Return (X, Y) of the center of cell containing provided text 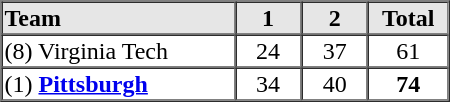
74 (408, 84)
(8) Virginia Tech (118, 50)
(1) Pittsburgh (118, 84)
37 (334, 50)
40 (334, 84)
1 (268, 18)
Team (118, 18)
Total (408, 18)
61 (408, 50)
34 (268, 84)
2 (334, 18)
24 (268, 50)
